For the text-containing cell, return its midpoint in (x, y) coordinate format. 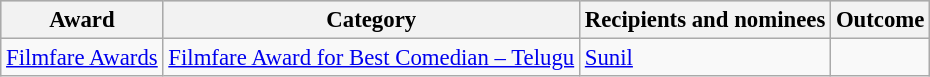
Award (82, 20)
Sunil (704, 58)
Filmfare Awards (82, 58)
Filmfare Award for Best Comedian – Telugu (371, 58)
Recipients and nominees (704, 20)
Outcome (880, 20)
Category (371, 20)
